Return the (x, y) coordinate for the center point of the cell that contains the specified text.  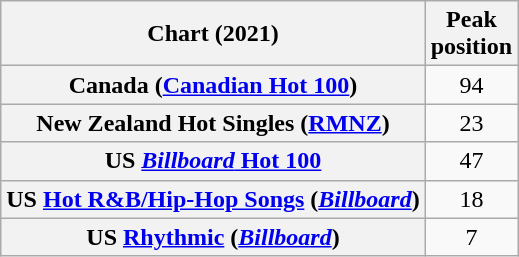
Canada (Canadian Hot 100) (213, 85)
US Rhythmic (Billboard) (213, 237)
New Zealand Hot Singles (RMNZ) (213, 123)
Chart (2021) (213, 34)
94 (471, 85)
23 (471, 123)
47 (471, 161)
7 (471, 237)
US Hot R&B/Hip-Hop Songs (Billboard) (213, 199)
18 (471, 199)
Peakposition (471, 34)
US Billboard Hot 100 (213, 161)
